Locate the cell with the specified text and output its [x, y] center coordinate. 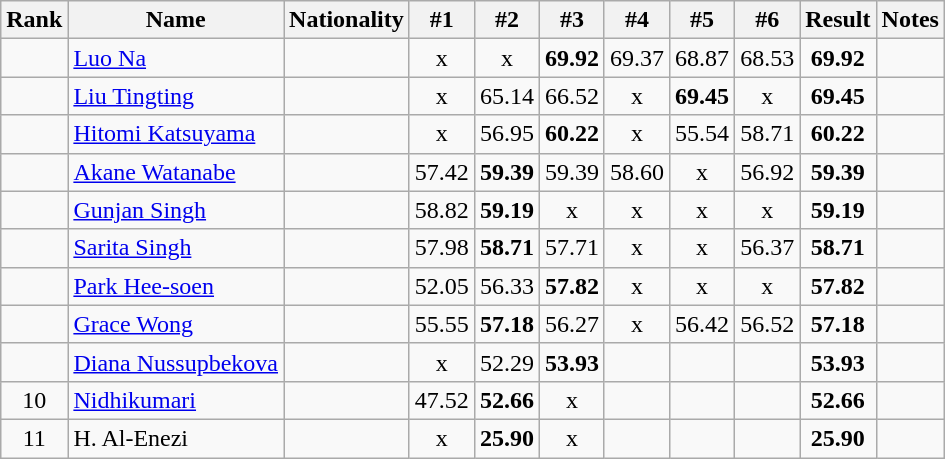
H. Al-Enezi [176, 438]
#5 [702, 20]
56.27 [572, 324]
52.05 [442, 286]
Gunjan Singh [176, 210]
55.54 [702, 134]
Result [838, 20]
Nationality [347, 20]
57.71 [572, 248]
47.52 [442, 400]
Sarita Singh [176, 248]
#1 [442, 20]
68.87 [702, 58]
Diana Nussupbekova [176, 362]
#4 [636, 20]
Grace Wong [176, 324]
56.42 [702, 324]
58.82 [442, 210]
68.53 [768, 58]
56.92 [768, 172]
56.33 [506, 286]
Nidhikumari [176, 400]
Park Hee-soen [176, 286]
11 [34, 438]
52.29 [506, 362]
10 [34, 400]
Hitomi Katsuyama [176, 134]
56.37 [768, 248]
69.37 [636, 58]
57.98 [442, 248]
Luo Na [176, 58]
66.52 [572, 96]
56.52 [768, 324]
Notes [910, 20]
56.95 [506, 134]
Akane Watanabe [176, 172]
#3 [572, 20]
Liu Tingting [176, 96]
57.42 [442, 172]
#6 [768, 20]
#2 [506, 20]
65.14 [506, 96]
Name [176, 20]
58.60 [636, 172]
Rank [34, 20]
55.55 [442, 324]
